Search for the cell housing the specified text and yield its (X, Y) center coordinate. 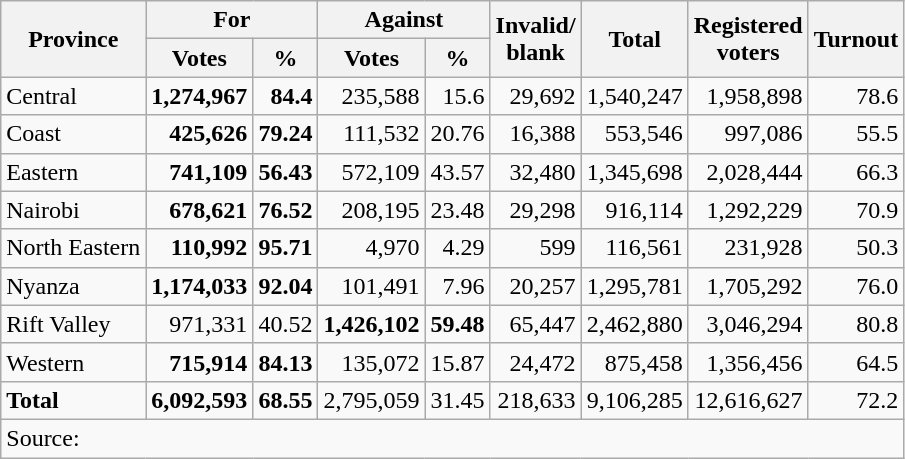
15.6 (458, 96)
16,388 (536, 134)
68.55 (286, 400)
84.4 (286, 96)
4,970 (372, 248)
1,540,247 (634, 96)
Against (404, 20)
24,472 (536, 362)
916,114 (634, 210)
7.96 (458, 286)
235,588 (372, 96)
29,692 (536, 96)
101,491 (372, 286)
1,958,898 (748, 96)
9,106,285 (634, 400)
95.71 (286, 248)
231,928 (748, 248)
971,331 (200, 324)
92.04 (286, 286)
425,626 (200, 134)
715,914 (200, 362)
Western (74, 362)
1,292,229 (748, 210)
Rift Valley (74, 324)
Registeredvoters (748, 39)
Source: (452, 438)
64.5 (856, 362)
50.3 (856, 248)
Invalid/blank (536, 39)
Coast (74, 134)
1,705,292 (748, 286)
66.3 (856, 172)
Province (74, 39)
135,072 (372, 362)
218,633 (536, 400)
116,561 (634, 248)
111,532 (372, 134)
1,426,102 (372, 324)
2,795,059 (372, 400)
32,480 (536, 172)
Nyanza (74, 286)
72.2 (856, 400)
31.45 (458, 400)
110,992 (200, 248)
59.48 (458, 324)
6,092,593 (200, 400)
For (232, 20)
43.57 (458, 172)
79.24 (286, 134)
56.43 (286, 172)
20.76 (458, 134)
678,621 (200, 210)
55.5 (856, 134)
1,274,967 (200, 96)
65,447 (536, 324)
1,345,698 (634, 172)
29,298 (536, 210)
Eastern (74, 172)
Central (74, 96)
1,356,456 (748, 362)
1,295,781 (634, 286)
2,462,880 (634, 324)
875,458 (634, 362)
208,195 (372, 210)
4.29 (458, 248)
Turnout (856, 39)
572,109 (372, 172)
15.87 (458, 362)
84.13 (286, 362)
78.6 (856, 96)
40.52 (286, 324)
20,257 (536, 286)
553,546 (634, 134)
1,174,033 (200, 286)
997,086 (748, 134)
70.9 (856, 210)
12,616,627 (748, 400)
80.8 (856, 324)
Nairobi (74, 210)
23.48 (458, 210)
76.52 (286, 210)
3,046,294 (748, 324)
599 (536, 248)
76.0 (856, 286)
2,028,444 (748, 172)
North Eastern (74, 248)
741,109 (200, 172)
